Scan for the cell matching the given text and deliver its [X, Y] coordinate at center. 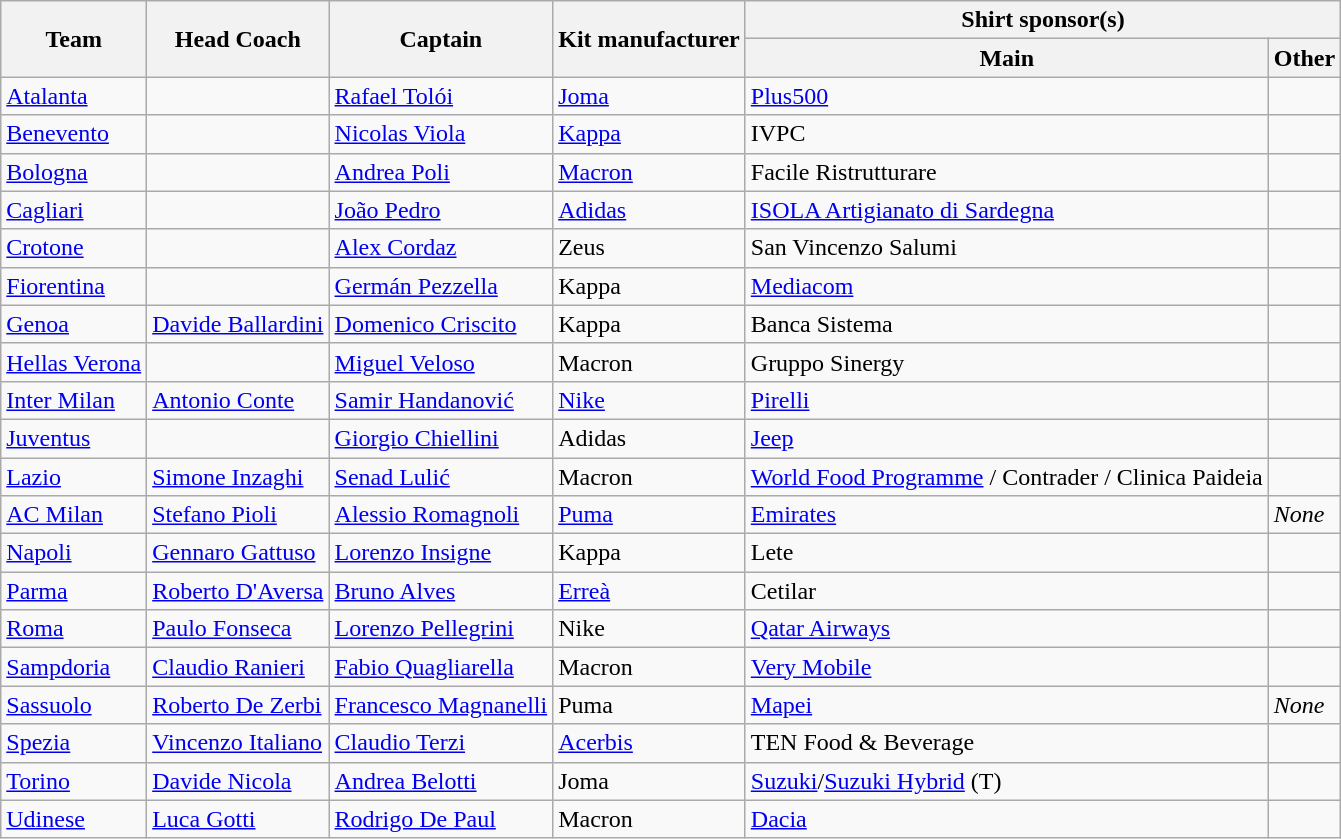
TEN Food & Beverage [1006, 743]
Samir Handanović [441, 400]
Roma [74, 629]
Bologna [74, 172]
Juventus [74, 438]
Head Coach [238, 39]
Davide Ballardini [238, 324]
Other [1304, 58]
Erreà [650, 591]
World Food Programme / Contrader / Clinica Paideia [1006, 477]
Alex Cordaz [441, 248]
Giorgio Chiellini [441, 438]
João Pedro [441, 210]
Crotone [74, 248]
Banca Sistema [1006, 324]
Lete [1006, 553]
Cetilar [1006, 591]
Andrea Poli [441, 172]
Nicolas Viola [441, 134]
Plus500 [1006, 96]
Simone Inzaghi [238, 477]
Pirelli [1006, 400]
Roberto De Zerbi [238, 705]
Main [1006, 58]
Captain [441, 39]
Senad Lulić [441, 477]
Shirt sponsor(s) [1042, 20]
Sampdoria [74, 667]
Suzuki/Suzuki Hybrid (T) [1006, 781]
Miguel Veloso [441, 362]
Jeep [1006, 438]
Luca Gotti [238, 819]
Claudio Ranieri [238, 667]
Team [74, 39]
Sassuolo [74, 705]
Bruno Alves [441, 591]
Cagliari [74, 210]
Domenico Criscito [441, 324]
Very Mobile [1006, 667]
Antonio Conte [238, 400]
Napoli [74, 553]
Alessio Romagnoli [441, 515]
Gruppo Sinergy [1006, 362]
Roberto D'Aversa [238, 591]
Mapei [1006, 705]
Germán Pezzella [441, 286]
Vincenzo Italiano [238, 743]
Francesco Magnanelli [441, 705]
San Vincenzo Salumi [1006, 248]
Spezia [74, 743]
Mediacom [1006, 286]
IVPC [1006, 134]
Dacia [1006, 819]
Lorenzo Insigne [441, 553]
Rafael Tolói [441, 96]
AC Milan [74, 515]
Inter Milan [74, 400]
Lazio [74, 477]
Davide Nicola [238, 781]
Andrea Belotti [441, 781]
Udinese [74, 819]
Facile Ristrutturare [1006, 172]
Hellas Verona [74, 362]
Lorenzo Pellegrini [441, 629]
Kit manufacturer [650, 39]
Torino [74, 781]
Qatar Airways [1006, 629]
Genoa [74, 324]
Gennaro Gattuso [238, 553]
Stefano Pioli [238, 515]
Acerbis [650, 743]
ISOLA Artigianato di Sardegna [1006, 210]
Atalanta [74, 96]
Fabio Quagliarella [441, 667]
Paulo Fonseca [238, 629]
Zeus [650, 248]
Rodrigo De Paul [441, 819]
Claudio Terzi [441, 743]
Benevento [74, 134]
Parma [74, 591]
Fiorentina [74, 286]
Emirates [1006, 515]
